Scan for the cell matching the given text and deliver its [X, Y] coordinate at center. 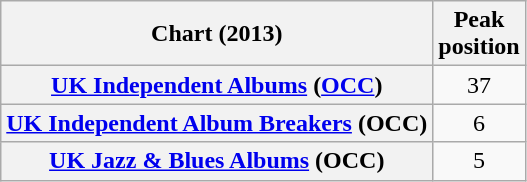
Peakposition [479, 34]
UK Jazz & Blues Albums (OCC) [217, 161]
UK Independent Albums (OCC) [217, 85]
Chart (2013) [217, 34]
5 [479, 161]
UK Independent Album Breakers (OCC) [217, 123]
6 [479, 123]
37 [479, 85]
